Capture the cell that displays the provided text and extract its (x, y) central coordinate. 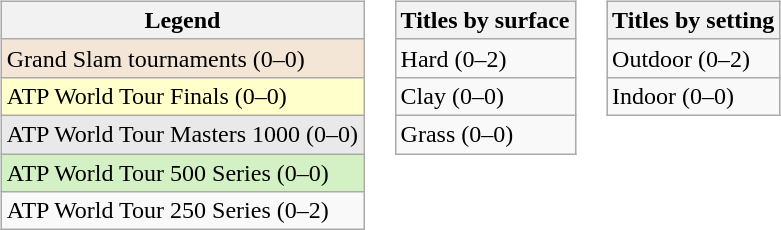
Titles by surface (485, 20)
ATP World Tour 500 Series (0–0) (182, 173)
Legend (182, 20)
Indoor (0–0) (694, 96)
Outdoor (0–2) (694, 58)
Grand Slam tournaments (0–0) (182, 58)
Titles by setting (694, 20)
Clay (0–0) (485, 96)
Grass (0–0) (485, 134)
Hard (0–2) (485, 58)
ATP World Tour 250 Series (0–2) (182, 211)
ATP World Tour Finals (0–0) (182, 96)
ATP World Tour Masters 1000 (0–0) (182, 134)
